Search for the cell housing the specified text and yield its [x, y] center coordinate. 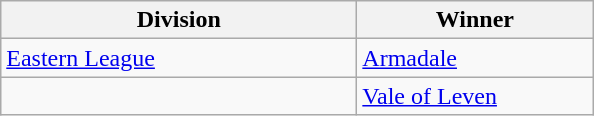
Armadale [475, 58]
Winner [475, 20]
Vale of Leven [475, 96]
Eastern League [179, 58]
Division [179, 20]
